From the cell containing the given text, extract its center point as (x, y) coordinate. 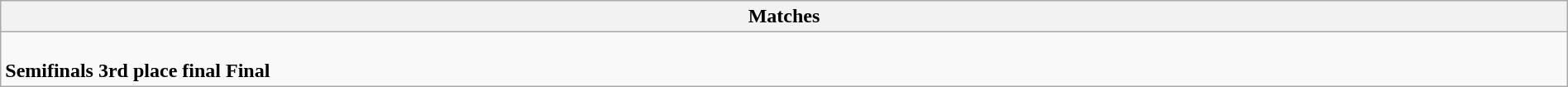
Semifinals 3rd place final Final (784, 60)
Matches (784, 17)
